Return the [x, y] coordinate for the center point of the cell that contains the specified text.  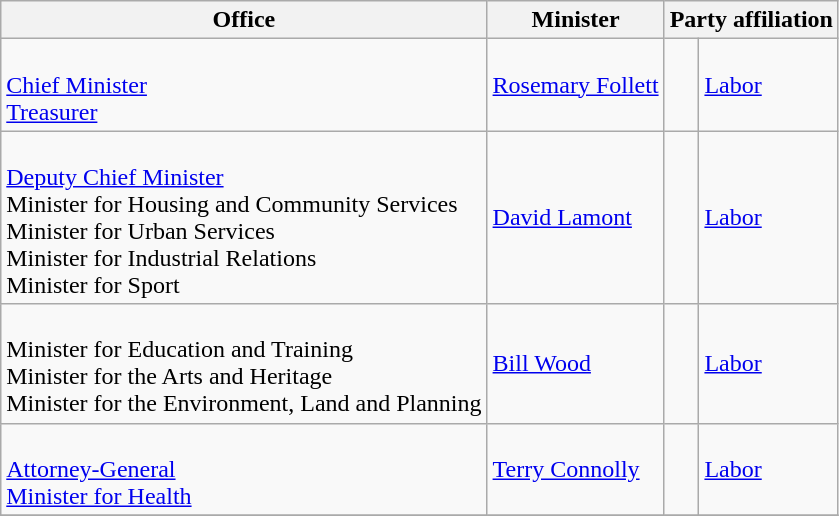
David Lamont [576, 218]
Party affiliation [751, 20]
Minister [576, 20]
Office [244, 20]
Minister for Education and Training Minister for the Arts and Heritage Minister for the Environment, Land and Planning [244, 364]
Attorney-General Minister for Health [244, 469]
Deputy Chief Minister Minister for Housing and Community Services Minister for Urban Services Minister for Industrial Relations Minister for Sport [244, 218]
Rosemary Follett [576, 85]
Terry Connolly [576, 469]
Chief Minister Treasurer [244, 85]
Bill Wood [576, 364]
